Find where the given text appears and provide that cell's center as (X, Y) coordinate. 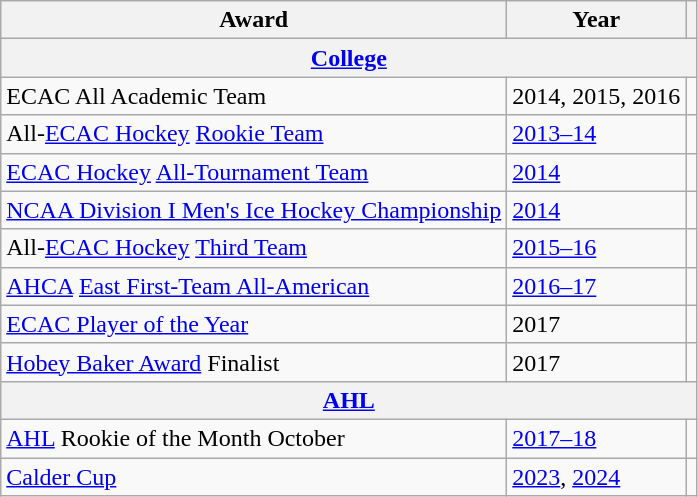
ECAC Hockey All-Tournament Team (254, 172)
AHL Rookie of the Month October (254, 438)
2015–16 (596, 248)
Year (596, 20)
All-ECAC Hockey Third Team (254, 248)
2016–17 (596, 286)
Hobey Baker Award Finalist (254, 362)
2014, 2015, 2016 (596, 96)
2017–18 (596, 438)
Calder Cup (254, 477)
All-ECAC Hockey Rookie Team (254, 134)
Award (254, 20)
ECAC Player of the Year (254, 324)
AHCA East First-Team All-American (254, 286)
NCAA Division I Men's Ice Hockey Championship (254, 210)
2023, 2024 (596, 477)
ECAC All Academic Team (254, 96)
College (349, 58)
2013–14 (596, 134)
AHL (349, 400)
